For the text-containing cell, return its midpoint in [x, y] coordinate format. 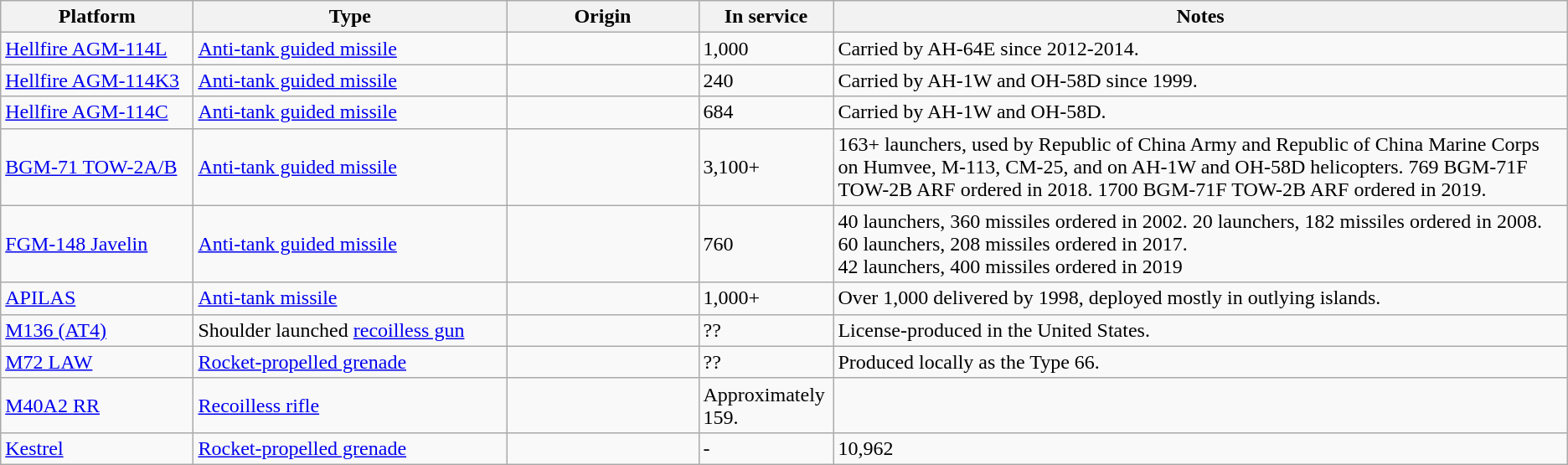
- [766, 448]
Kestrel [97, 448]
License-produced in the United States. [1200, 330]
Over 1,000 delivered by 1998, deployed mostly in outlying islands. [1200, 298]
Shoulder launched recoilless gun [350, 330]
Carried by AH-64E since 2012-2014. [1200, 49]
1,000 [766, 49]
M40A2 RR [97, 406]
M136 (AT4) [97, 330]
Hellfire AGM-114L [97, 49]
10,962 [1200, 448]
FGM-148 Javelin [97, 244]
Type [350, 17]
Hellfire AGM-114C [97, 112]
Origin [603, 17]
3,100+ [766, 167]
684 [766, 112]
Platform [97, 17]
240 [766, 80]
APILAS [97, 298]
Produced locally as the Type 66. [1200, 362]
Notes [1200, 17]
M72 LAW [97, 362]
In service [766, 17]
Recoilless rifle [350, 406]
Anti-tank missile [350, 298]
1,000+ [766, 298]
Approximately 159. [766, 406]
760 [766, 244]
BGM-71 TOW-2A/B [97, 167]
Carried by AH-1W and OH-58D. [1200, 112]
Carried by AH-1W and OH-58D since 1999. [1200, 80]
Hellfire AGM-114K3 [97, 80]
